From the cell containing the given text, extract its center point as [x, y] coordinate. 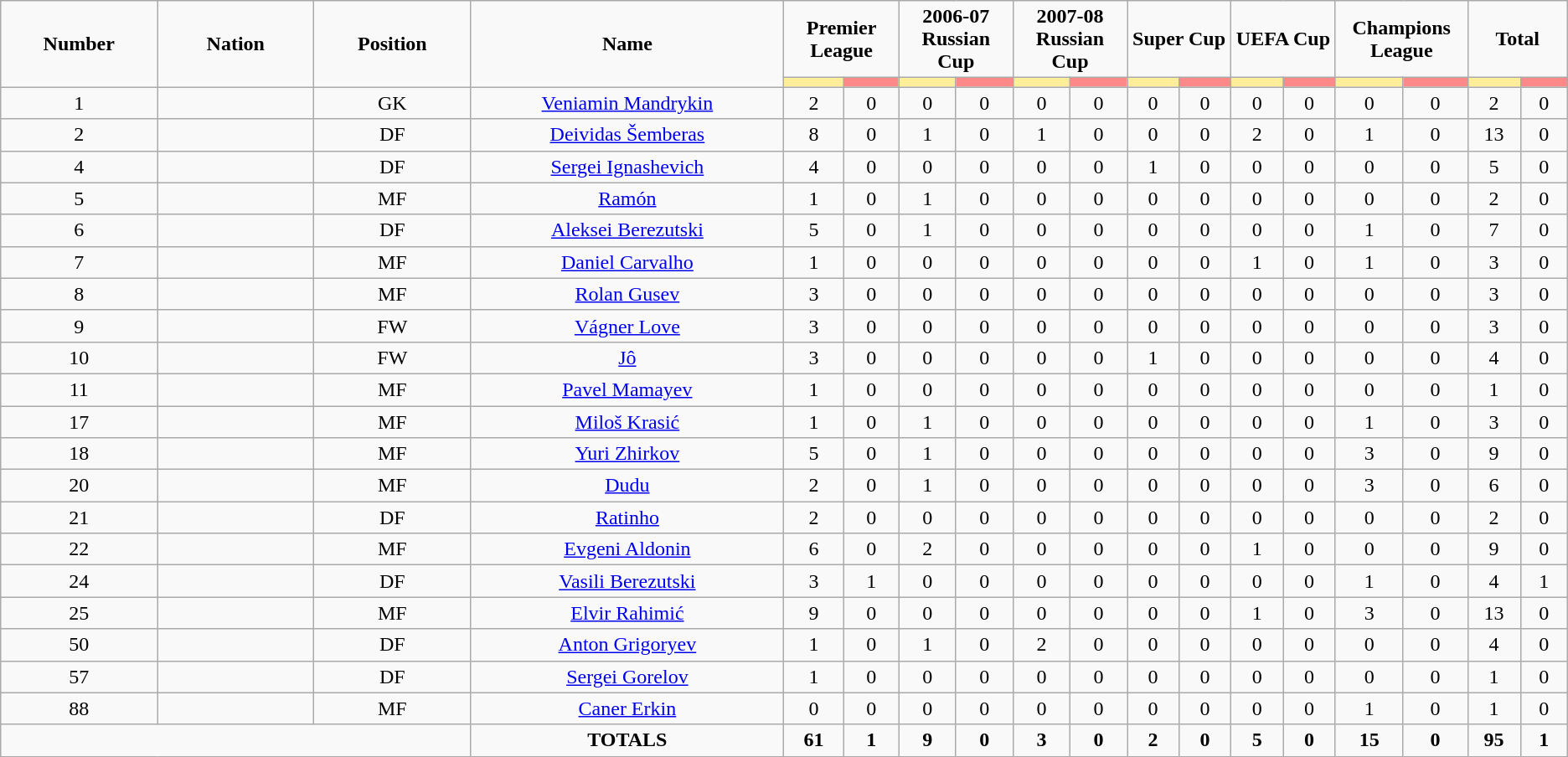
18 [79, 454]
Vágner Love [627, 326]
10 [79, 358]
11 [79, 389]
Caner Erkin [627, 708]
2007-08 Russian Cup [1070, 39]
22 [79, 549]
61 [814, 740]
Evgeni Aldonin [627, 549]
TOTALS [627, 740]
Position [392, 44]
20 [79, 486]
Total [1518, 39]
Premier League [841, 39]
Nation [236, 44]
Number [79, 44]
Yuri Zhirkov [627, 454]
Dudu [627, 486]
Elvir Rahimić [627, 613]
Super Cup [1179, 39]
15 [1369, 740]
Vasili Berezutski [627, 581]
Rolan Gusev [627, 294]
GK [392, 103]
Anton Grigoryev [627, 645]
Deividas Šemberas [627, 135]
21 [79, 518]
25 [79, 613]
Jô [627, 358]
Miloš Krasić [627, 421]
88 [79, 708]
Sergei Ignashevich [627, 167]
2006-07 Russian Cup [956, 39]
Sergei Gorelov [627, 677]
UEFA Cup [1283, 39]
17 [79, 421]
Pavel Mamayev [627, 389]
Aleksei Berezutski [627, 230]
Veniamin Mandrykin [627, 103]
Name [627, 44]
24 [79, 581]
50 [79, 645]
57 [79, 677]
Ramón [627, 198]
Champions League [1401, 39]
95 [1494, 740]
Ratinho [627, 518]
Daniel Carvalho [627, 262]
